Return [X, Y] of the center of cell containing provided text 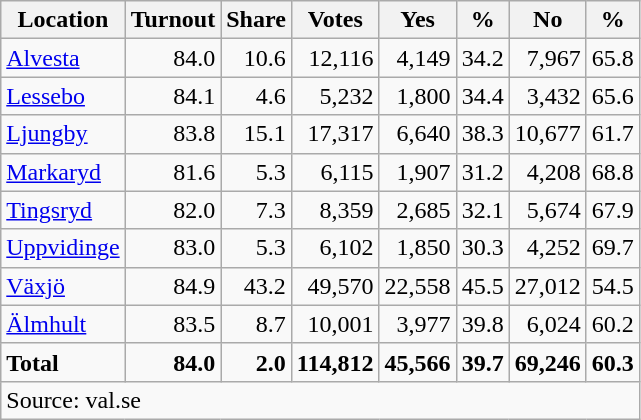
17,317 [335, 134]
81.6 [173, 172]
83.5 [173, 324]
31.2 [482, 172]
3,977 [418, 324]
Turnout [173, 20]
6,640 [418, 134]
10.6 [256, 58]
69.7 [612, 248]
7.3 [256, 210]
Yes [418, 20]
39.7 [482, 362]
84.9 [173, 286]
10,677 [548, 134]
32.1 [482, 210]
Share [256, 20]
Växjö [63, 286]
69,246 [548, 362]
83.0 [173, 248]
27,012 [548, 286]
8.7 [256, 324]
Location [63, 20]
8,359 [335, 210]
1,907 [418, 172]
12,116 [335, 58]
43.2 [256, 286]
Ljungby [63, 134]
22,558 [418, 286]
45,566 [418, 362]
4,208 [548, 172]
Älmhult [63, 324]
68.8 [612, 172]
4,252 [548, 248]
Markaryd [63, 172]
1,800 [418, 96]
10,001 [335, 324]
34.4 [482, 96]
6,102 [335, 248]
30.3 [482, 248]
114,812 [335, 362]
39.8 [482, 324]
Lessebo [63, 96]
Alvesta [63, 58]
Votes [335, 20]
2,685 [418, 210]
6,115 [335, 172]
65.6 [612, 96]
2.0 [256, 362]
5,232 [335, 96]
67.9 [612, 210]
4,149 [418, 58]
Tingsryd [63, 210]
15.1 [256, 134]
65.8 [612, 58]
1,850 [418, 248]
83.8 [173, 134]
82.0 [173, 210]
34.2 [482, 58]
Uppvidinge [63, 248]
Total [63, 362]
61.7 [612, 134]
84.1 [173, 96]
45.5 [482, 286]
49,570 [335, 286]
7,967 [548, 58]
54.5 [612, 286]
Source: val.se [320, 400]
4.6 [256, 96]
60.3 [612, 362]
No [548, 20]
6,024 [548, 324]
38.3 [482, 134]
3,432 [548, 96]
5,674 [548, 210]
60.2 [612, 324]
